From the cell containing the given text, extract its center point as [X, Y] coordinate. 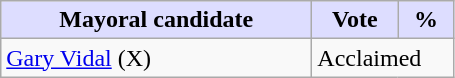
Gary Vidal (X) [156, 58]
% [426, 20]
Vote [355, 20]
Acclaimed [383, 58]
Mayoral candidate [156, 20]
